Determine the [x, y] coordinate at the center of the cell enclosing the given text.  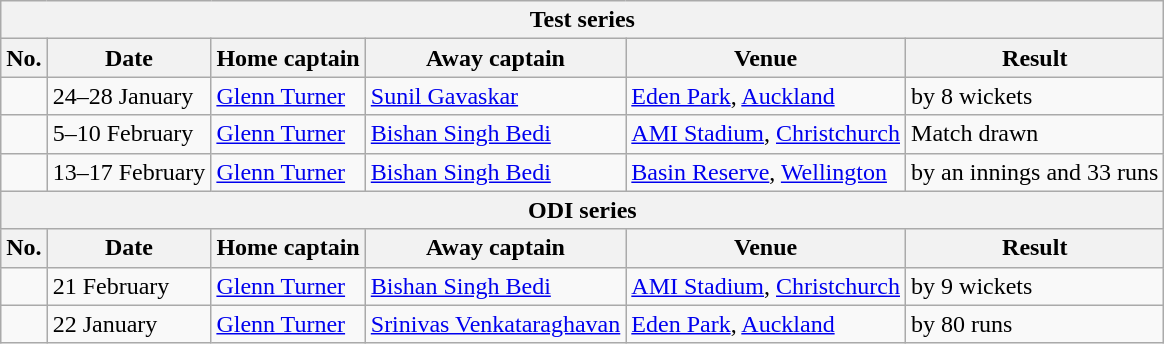
Srinivas Venkataraghavan [496, 324]
Match drawn [1035, 134]
22 January [129, 324]
ODI series [582, 210]
Basin Reserve, Wellington [766, 172]
13–17 February [129, 172]
by an innings and 33 runs [1035, 172]
by 80 runs [1035, 324]
by 8 wickets [1035, 96]
24–28 January [129, 96]
by 9 wickets [1035, 286]
Test series [582, 20]
21 February [129, 286]
5–10 February [129, 134]
Sunil Gavaskar [496, 96]
